Find where the given text appears and provide that cell's center as (x, y) coordinate. 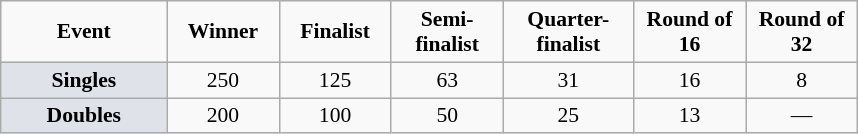
Singles (84, 80)
Quarter-finalist (568, 32)
100 (335, 116)
31 (568, 80)
8 (802, 80)
50 (447, 116)
250 (223, 80)
63 (447, 80)
Doubles (84, 116)
13 (689, 116)
Round of 16 (689, 32)
Event (84, 32)
Semi-finalist (447, 32)
Round of 32 (802, 32)
200 (223, 116)
— (802, 116)
Finalist (335, 32)
Winner (223, 32)
16 (689, 80)
125 (335, 80)
25 (568, 116)
